Capture the cell that displays the provided text and extract its [x, y] central coordinate. 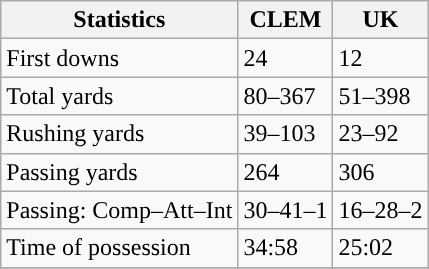
34:58 [286, 248]
30–41–1 [286, 210]
264 [286, 172]
12 [380, 58]
Total yards [120, 96]
Statistics [120, 20]
Rushing yards [120, 134]
UK [380, 20]
16–28–2 [380, 210]
Passing: Comp–Att–Int [120, 210]
23–92 [380, 134]
25:02 [380, 248]
First downs [120, 58]
CLEM [286, 20]
80–367 [286, 96]
51–398 [380, 96]
24 [286, 58]
306 [380, 172]
Time of possession [120, 248]
39–103 [286, 134]
Passing yards [120, 172]
